Return the (X, Y) coordinate for the center point of the cell that contains the specified text.  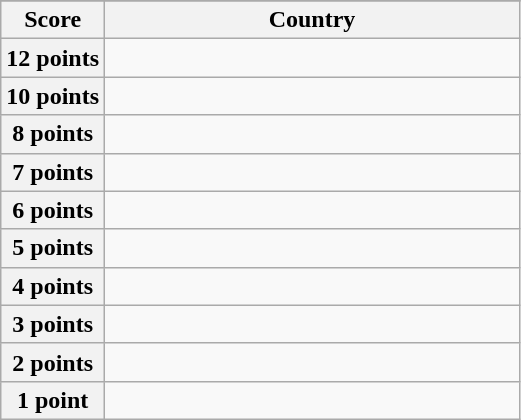
6 points (53, 210)
4 points (53, 286)
12 points (53, 58)
8 points (53, 134)
2 points (53, 362)
3 points (53, 324)
10 points (53, 96)
5 points (53, 248)
7 points (53, 172)
Score (53, 20)
1 point (53, 400)
Country (312, 20)
